Locate the cell with the specified text and output its [X, Y] center coordinate. 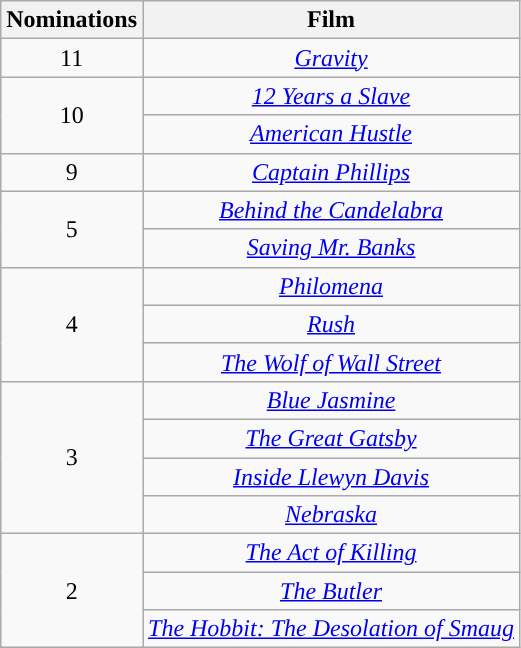
Captain Phillips [330, 172]
Nominations [72, 20]
The Act of Killing [330, 553]
3 [72, 457]
The Wolf of Wall Street [330, 362]
Philomena [330, 286]
Film [330, 20]
The Great Gatsby [330, 438]
10 [72, 115]
9 [72, 172]
American Hustle [330, 134]
2 [72, 591]
Gravity [330, 58]
12 Years a Slave [330, 96]
The Hobbit: The Desolation of Smaug [330, 629]
5 [72, 229]
Inside Llewyn Davis [330, 477]
Rush [330, 324]
11 [72, 58]
Blue Jasmine [330, 400]
Behind the Candelabra [330, 210]
4 [72, 324]
Saving Mr. Banks [330, 248]
Nebraska [330, 515]
The Butler [330, 591]
